Output the (X, Y) coordinate of the center of the cell containing the given text.  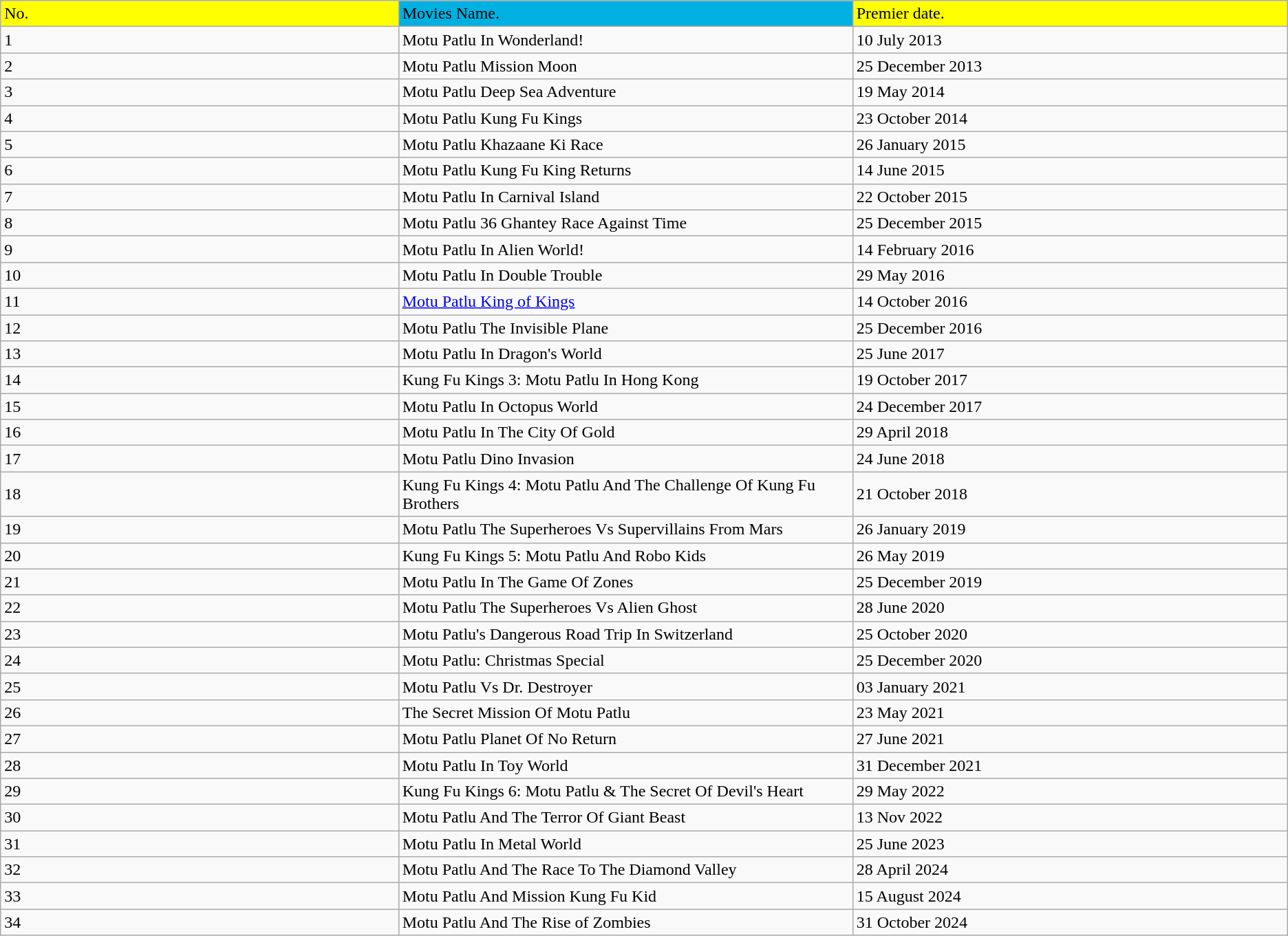
32 (200, 870)
Motu Patlu And The Race To The Diamond Valley (625, 870)
1 (200, 40)
27 June 2021 (1070, 739)
Motu Patlu Khazaane Ki Race (625, 144)
Motu Patlu Mission Moon (625, 66)
Motu Patlu In Octopus World (625, 406)
25 October 2020 (1070, 634)
22 October 2015 (1070, 197)
14 (200, 380)
28 (200, 765)
31 December 2021 (1070, 765)
24 June 2018 (1070, 459)
28 April 2024 (1070, 870)
23 (200, 634)
Motu Patlu Kung Fu King Returns (625, 171)
12 (200, 328)
19 (200, 530)
Kung Fu Kings 5: Motu Patlu And Robo Kids (625, 556)
25 June 2017 (1070, 354)
26 May 2019 (1070, 556)
Kung Fu Kings 6: Motu Patlu & The Secret Of Devil's Heart (625, 792)
Motu Patlu In Dragon's World (625, 354)
Premier date. (1070, 14)
29 May 2016 (1070, 275)
10 (200, 275)
20 (200, 556)
33 (200, 896)
25 (200, 686)
28 June 2020 (1070, 608)
Motu Patlu Dino Invasion (625, 459)
22 (200, 608)
21 (200, 582)
Motu Patlu Kung Fu Kings (625, 118)
25 June 2023 (1070, 844)
Motu Patlu In Alien World! (625, 249)
15 (200, 406)
The Secret Mission Of Motu Patlu (625, 712)
26 (200, 712)
Motu Patlu The Invisible Plane (625, 328)
Motu Patlu Vs Dr. Destroyer (625, 686)
24 (200, 660)
10 July 2013 (1070, 40)
Motu Patlu Planet Of No Return (625, 739)
24 December 2017 (1070, 406)
Motu Patlu In Toy World (625, 765)
13 Nov 2022 (1070, 818)
No. (200, 14)
14 June 2015 (1070, 171)
23 October 2014 (1070, 118)
Motu Patlu Deep Sea Adventure (625, 92)
9 (200, 249)
2 (200, 66)
Motu Patlu's Dangerous Road Trip In Switzerland (625, 634)
25 December 2016 (1070, 328)
Motu Patlu In Double Trouble (625, 275)
Motu Patlu In Metal World (625, 844)
17 (200, 459)
4 (200, 118)
Motu Patlu And Mission Kung Fu Kid (625, 896)
29 May 2022 (1070, 792)
8 (200, 223)
Motu Patlu In The City Of Gold (625, 433)
Motu Patlu: Christmas Special (625, 660)
29 April 2018 (1070, 433)
15 August 2024 (1070, 896)
Motu Patlu And The Rise of Zombies (625, 922)
29 (200, 792)
13 (200, 354)
7 (200, 197)
03 January 2021 (1070, 686)
27 (200, 739)
5 (200, 144)
14 October 2016 (1070, 301)
Motu Patlu The Superheroes Vs Supervillains From Mars (625, 530)
3 (200, 92)
25 December 2013 (1070, 66)
25 December 2015 (1070, 223)
31 (200, 844)
Motu Patlu 36 Ghantey Race Against Time (625, 223)
6 (200, 171)
18 (200, 494)
Motu Patlu King of Kings (625, 301)
30 (200, 818)
34 (200, 922)
Movies Name. (625, 14)
Kung Fu Kings 4: Motu Patlu And The Challenge Of Kung Fu Brothers (625, 494)
Motu Patlu The Superheroes Vs Alien Ghost (625, 608)
Motu Patlu In Wonderland! (625, 40)
Motu Patlu In The Game Of Zones (625, 582)
Motu Patlu In Carnival Island (625, 197)
25 December 2019 (1070, 582)
19 May 2014 (1070, 92)
26 January 2019 (1070, 530)
25 December 2020 (1070, 660)
16 (200, 433)
14 February 2016 (1070, 249)
26 January 2015 (1070, 144)
19 October 2017 (1070, 380)
Motu Patlu And The Terror Of Giant Beast (625, 818)
23 May 2021 (1070, 712)
21 October 2018 (1070, 494)
31 October 2024 (1070, 922)
11 (200, 301)
Kung Fu Kings 3: Motu Patlu In Hong Kong (625, 380)
